Extract the (X, Y) coordinate from the center of the cell holding the provided text.  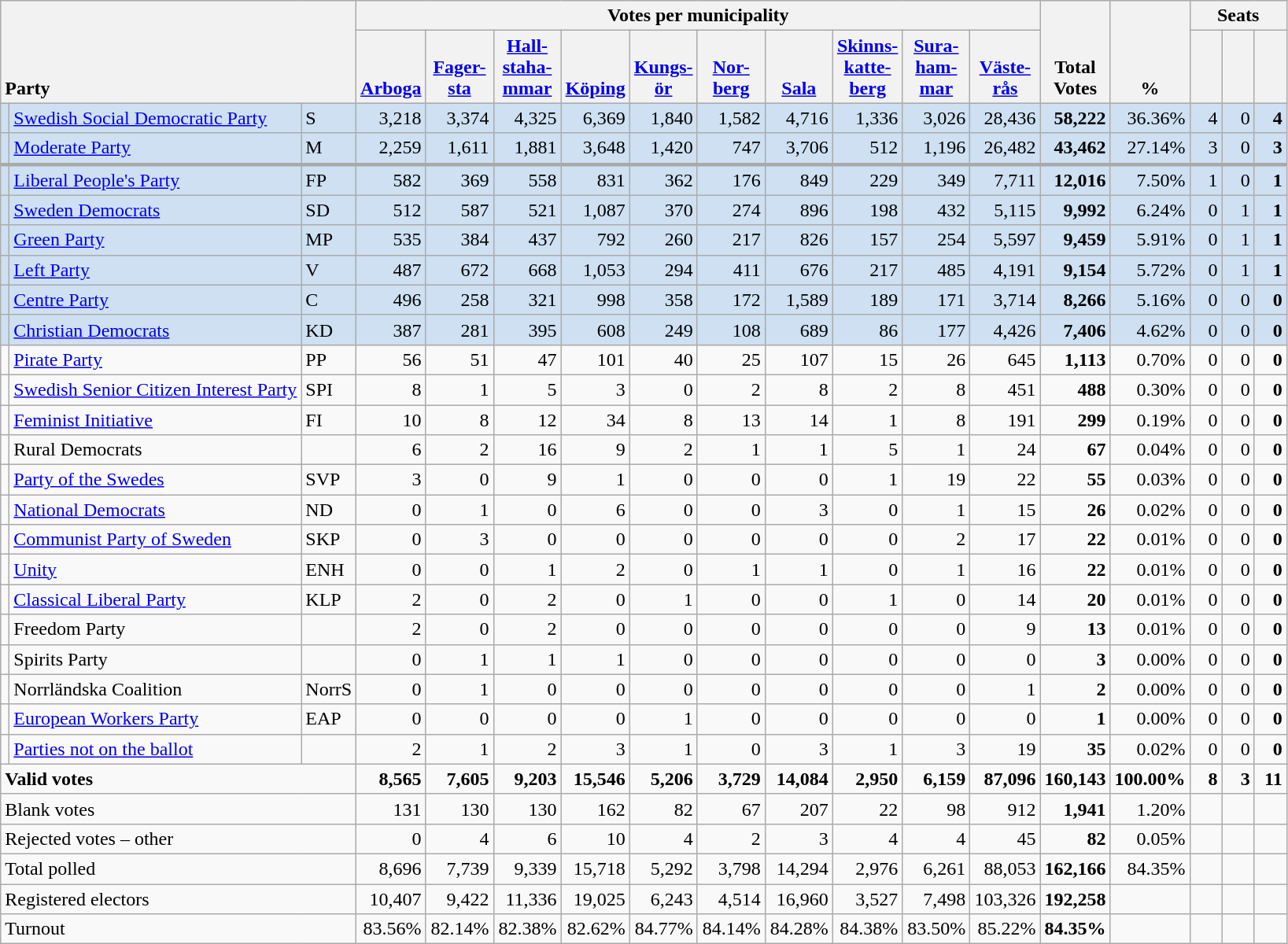
FI (329, 419)
4,716 (799, 118)
Green Party (156, 240)
Väste- rås (1006, 67)
Freedom Party (156, 629)
162,166 (1075, 868)
Spirits Party (156, 659)
51 (459, 360)
KD (329, 330)
2,976 (867, 868)
12,016 (1075, 179)
8,266 (1075, 300)
3,648 (595, 149)
84.28% (799, 929)
27.14% (1150, 149)
849 (799, 179)
896 (799, 210)
1,582 (731, 118)
56 (391, 360)
100.00% (1150, 779)
281 (459, 330)
15,546 (595, 779)
260 (663, 240)
826 (799, 240)
16,960 (799, 899)
7,406 (1075, 330)
11,336 (527, 899)
SD (329, 210)
676 (799, 270)
101 (595, 360)
608 (595, 330)
521 (527, 210)
0.19% (1150, 419)
437 (527, 240)
496 (391, 300)
831 (595, 179)
294 (663, 270)
Köping (595, 67)
370 (663, 210)
58,222 (1075, 118)
0.03% (1150, 480)
3,714 (1006, 300)
1,196 (936, 149)
Sweden Democrats (156, 210)
9,203 (527, 779)
5.72% (1150, 270)
432 (936, 210)
85.22% (1006, 929)
5.16% (1150, 300)
Votes per municipality (699, 16)
362 (663, 179)
40 (663, 360)
191 (1006, 419)
25 (731, 360)
Nor- berg (731, 67)
Sura- ham- mar (936, 67)
% (1150, 52)
Communist Party of Sweden (156, 540)
668 (527, 270)
587 (459, 210)
82.38% (527, 929)
SPI (329, 389)
ENH (329, 570)
299 (1075, 419)
Unity (156, 570)
358 (663, 300)
PP (329, 360)
108 (731, 330)
0.05% (1150, 839)
998 (595, 300)
Turnout (179, 929)
V (329, 270)
3,218 (391, 118)
4,191 (1006, 270)
160,143 (1075, 779)
Party (179, 52)
4,426 (1006, 330)
747 (731, 149)
369 (459, 179)
4.62% (1150, 330)
5,597 (1006, 240)
2,950 (867, 779)
C (329, 300)
3,798 (731, 868)
384 (459, 240)
107 (799, 360)
4,514 (731, 899)
689 (799, 330)
1,053 (595, 270)
192,258 (1075, 899)
82.14% (459, 929)
43,462 (1075, 149)
Feminist Initiative (156, 419)
Rejected votes – other (179, 839)
254 (936, 240)
103,326 (1006, 899)
485 (936, 270)
Norrländska Coalition (156, 689)
84.38% (867, 929)
5.91% (1150, 240)
98 (936, 809)
17 (1006, 540)
6,159 (936, 779)
14,294 (799, 868)
1,113 (1075, 360)
14,084 (799, 779)
1,336 (867, 118)
Classical Liberal Party (156, 599)
Fager- sta (459, 67)
55 (1075, 480)
1,420 (663, 149)
ND (329, 510)
2,259 (391, 149)
Kungs- ör (663, 67)
7.50% (1150, 179)
349 (936, 179)
1,941 (1075, 809)
6,369 (595, 118)
KLP (329, 599)
6.24% (1150, 210)
177 (936, 330)
Party of the Swedes (156, 480)
198 (867, 210)
258 (459, 300)
1.20% (1150, 809)
35 (1075, 749)
11 (1270, 779)
1,840 (663, 118)
28,436 (1006, 118)
171 (936, 300)
Registered electors (179, 899)
36.36% (1150, 118)
Liberal People's Party (156, 179)
9,422 (459, 899)
488 (1075, 389)
8,565 (391, 779)
84.14% (731, 929)
S (329, 118)
6,261 (936, 868)
Hall- staha- mmar (527, 67)
3,026 (936, 118)
88,053 (1006, 868)
82.62% (595, 929)
M (329, 149)
162 (595, 809)
672 (459, 270)
Seats (1238, 16)
Swedish Senior Citizen Interest Party (156, 389)
0.70% (1150, 360)
Sala (799, 67)
3,706 (799, 149)
Valid votes (179, 779)
157 (867, 240)
Rural Democrats (156, 450)
0.30% (1150, 389)
8,696 (391, 868)
645 (1006, 360)
7,605 (459, 779)
176 (731, 179)
411 (731, 270)
15,718 (595, 868)
Swedish Social Democratic Party (156, 118)
1,881 (527, 149)
European Workers Party (156, 719)
87,096 (1006, 779)
26,482 (1006, 149)
189 (867, 300)
4,325 (527, 118)
7,711 (1006, 179)
1,589 (799, 300)
NorrS (329, 689)
131 (391, 809)
9,339 (527, 868)
7,739 (459, 868)
229 (867, 179)
172 (731, 300)
9,459 (1075, 240)
Skinns- katte- berg (867, 67)
395 (527, 330)
Blank votes (179, 809)
912 (1006, 809)
MP (329, 240)
3,374 (459, 118)
86 (867, 330)
10,407 (391, 899)
84.77% (663, 929)
20 (1075, 599)
249 (663, 330)
9,992 (1075, 210)
Left Party (156, 270)
535 (391, 240)
FP (329, 179)
Christian Democrats (156, 330)
SVP (329, 480)
Moderate Party (156, 149)
487 (391, 270)
47 (527, 360)
451 (1006, 389)
7,498 (936, 899)
1,087 (595, 210)
34 (595, 419)
45 (1006, 839)
582 (391, 179)
3,527 (867, 899)
1,611 (459, 149)
National Democrats (156, 510)
83.50% (936, 929)
6,243 (663, 899)
12 (527, 419)
321 (527, 300)
387 (391, 330)
Centre Party (156, 300)
Total polled (179, 868)
Parties not on the ballot (156, 749)
274 (731, 210)
SKP (329, 540)
207 (799, 809)
Total Votes (1075, 52)
Arboga (391, 67)
19,025 (595, 899)
792 (595, 240)
5,115 (1006, 210)
558 (527, 179)
EAP (329, 719)
83.56% (391, 929)
24 (1006, 450)
0.04% (1150, 450)
5,206 (663, 779)
9,154 (1075, 270)
3,729 (731, 779)
Pirate Party (156, 360)
5,292 (663, 868)
